Extract the [x, y] coordinate from the center of the cell holding the provided text.  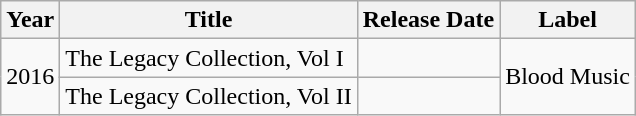
The Legacy Collection, Vol II [208, 96]
Year [30, 20]
Title [208, 20]
The Legacy Collection, Vol I [208, 58]
Blood Music [568, 77]
Release Date [428, 20]
2016 [30, 77]
Label [568, 20]
